Locate the cell with the specified text and output its (x, y) center coordinate. 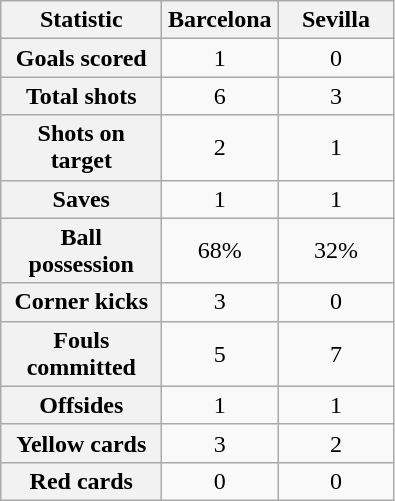
Total shots (82, 96)
Barcelona (220, 20)
Offsides (82, 405)
6 (220, 96)
Corner kicks (82, 302)
Red cards (82, 481)
5 (220, 354)
Ball possession (82, 250)
Statistic (82, 20)
68% (220, 250)
Fouls committed (82, 354)
Sevilla (336, 20)
32% (336, 250)
Saves (82, 199)
7 (336, 354)
Yellow cards (82, 443)
Shots on target (82, 148)
Goals scored (82, 58)
